Capture the cell that displays the provided text and extract its [x, y] central coordinate. 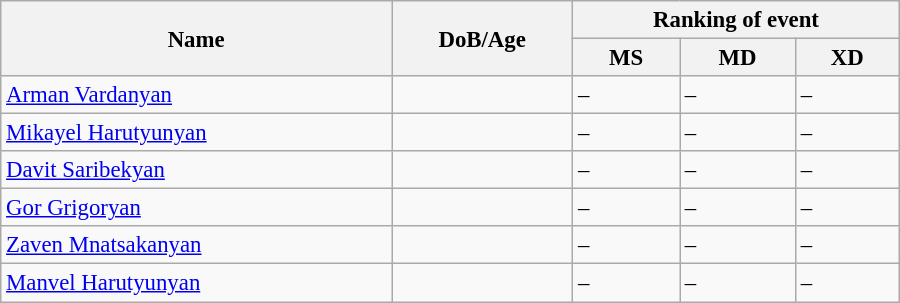
MD [738, 58]
DoB/Age [482, 38]
Gor Grigoryan [196, 208]
Manvel Harutyunyan [196, 283]
Arman Vardanyan [196, 95]
Ranking of event [736, 20]
Mikayel Harutyunyan [196, 133]
XD [847, 58]
Davit Saribekyan [196, 170]
Zaven Mnatsakanyan [196, 245]
Name [196, 38]
MS [626, 58]
